Provide the (X, Y) coordinate of the cell's center where the given text is located.  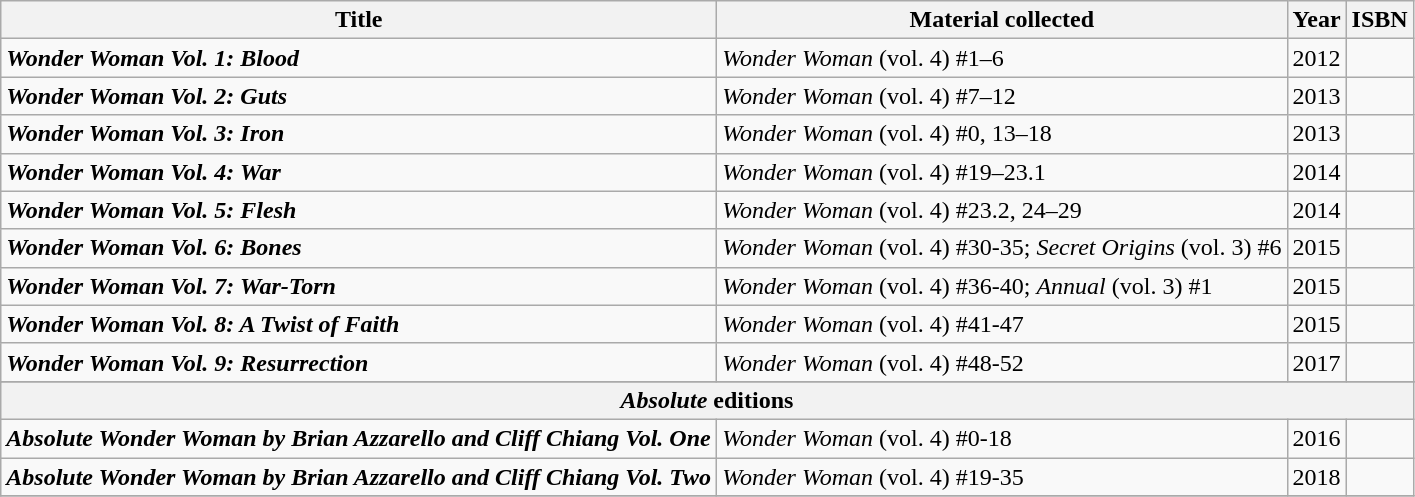
Absolute Wonder Woman by Brian Azzarello and Cliff Chiang Vol. Two (359, 477)
2017 (1316, 362)
Wonder Woman (vol. 4) #19–23.1 (1002, 172)
Wonder Woman Vol. 3: Iron (359, 134)
Absolute editions (707, 400)
2018 (1316, 477)
Wonder Woman Vol. 7: War-Torn (359, 286)
Wonder Woman Vol. 5: Flesh (359, 210)
Wonder Woman (vol. 4) #19-35 (1002, 477)
Wonder Woman (vol. 4) #7–12 (1002, 96)
Title (359, 20)
Material collected (1002, 20)
Year (1316, 20)
Wonder Woman (vol. 4) #23.2, 24–29 (1002, 210)
Wonder Woman (vol. 4) #41-47 (1002, 324)
Wonder Woman Vol. 6: Bones (359, 248)
Wonder Woman (vol. 4) #48-52 (1002, 362)
Wonder Woman Vol. 9: Resurrection (359, 362)
2012 (1316, 58)
Wonder Woman (vol. 4) #0, 13–18 (1002, 134)
2016 (1316, 438)
Wonder Woman Vol. 8: A Twist of Faith (359, 324)
Wonder Woman Vol. 4: War (359, 172)
Absolute Wonder Woman by Brian Azzarello and Cliff Chiang Vol. One (359, 438)
Wonder Woman (vol. 4) #36-40; Annual (vol. 3) #1 (1002, 286)
Wonder Woman (vol. 4) #1–6 (1002, 58)
ISBN (1380, 20)
Wonder Woman (vol. 4) #30-35; Secret Origins (vol. 3) #6 (1002, 248)
Wonder Woman Vol. 2: Guts (359, 96)
Wonder Woman Vol. 1: Blood (359, 58)
Wonder Woman (vol. 4) #0-18 (1002, 438)
